Locate the cell with the specified text and output its (X, Y) center coordinate. 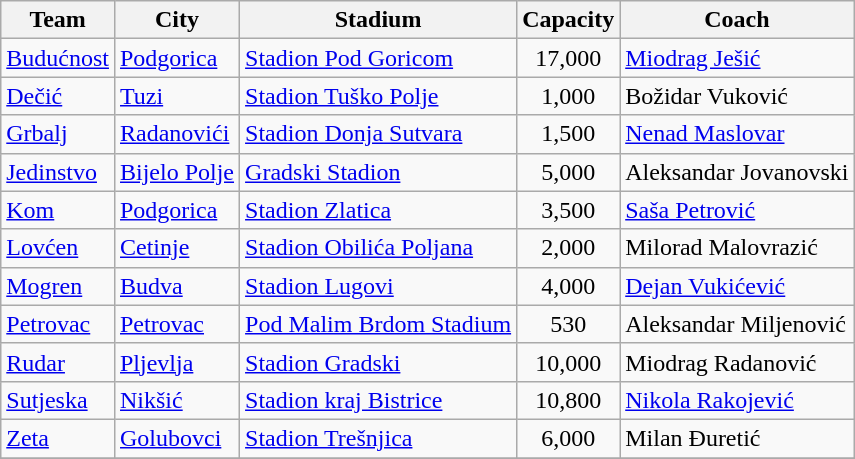
Cetinje (176, 248)
530 (568, 324)
Stadion Trešnjica (378, 438)
Sutjeska (58, 400)
Radanovići (176, 134)
Gradski Stadion (378, 172)
Milorad Malovrazić (737, 248)
Aleksandar Miljenović (737, 324)
Miodrag Ješić (737, 58)
Rudar (58, 362)
3,500 (568, 210)
Stadium (378, 20)
Nikola Rakojević (737, 400)
Božidar Vuković (737, 96)
Aleksandar Jovanovski (737, 172)
Stadion Zlatica (378, 210)
City (176, 20)
10,000 (568, 362)
Stadion kraj Bistrice (378, 400)
Dečić (58, 96)
Stadion Donja Sutvara (378, 134)
Team (58, 20)
Tuzi (176, 96)
Bijelo Polje (176, 172)
Coach (737, 20)
Budućnost (58, 58)
Saša Petrović (737, 210)
Stadion Tuško Polje (378, 96)
Lovćen (58, 248)
Pod Malim Brdom Stadium (378, 324)
6,000 (568, 438)
Pljevlja (176, 362)
Stadion Lugovi (378, 286)
Kom (58, 210)
Stadion Obilića Poljana (378, 248)
Budva (176, 286)
Mogren (58, 286)
Zeta (58, 438)
Nenad Maslovar (737, 134)
Stadion Pod Goricom (378, 58)
1,500 (568, 134)
Milan Đuretić (737, 438)
Capacity (568, 20)
10,800 (568, 400)
Stadion Gradski (378, 362)
5,000 (568, 172)
Golubovci (176, 438)
Miodrag Radanović (737, 362)
Grbalj (58, 134)
4,000 (568, 286)
Dejan Vukićević (737, 286)
Jedinstvo (58, 172)
Nikšić (176, 400)
2,000 (568, 248)
17,000 (568, 58)
1,000 (568, 96)
